For the text-containing cell, return its midpoint in (X, Y) coordinate format. 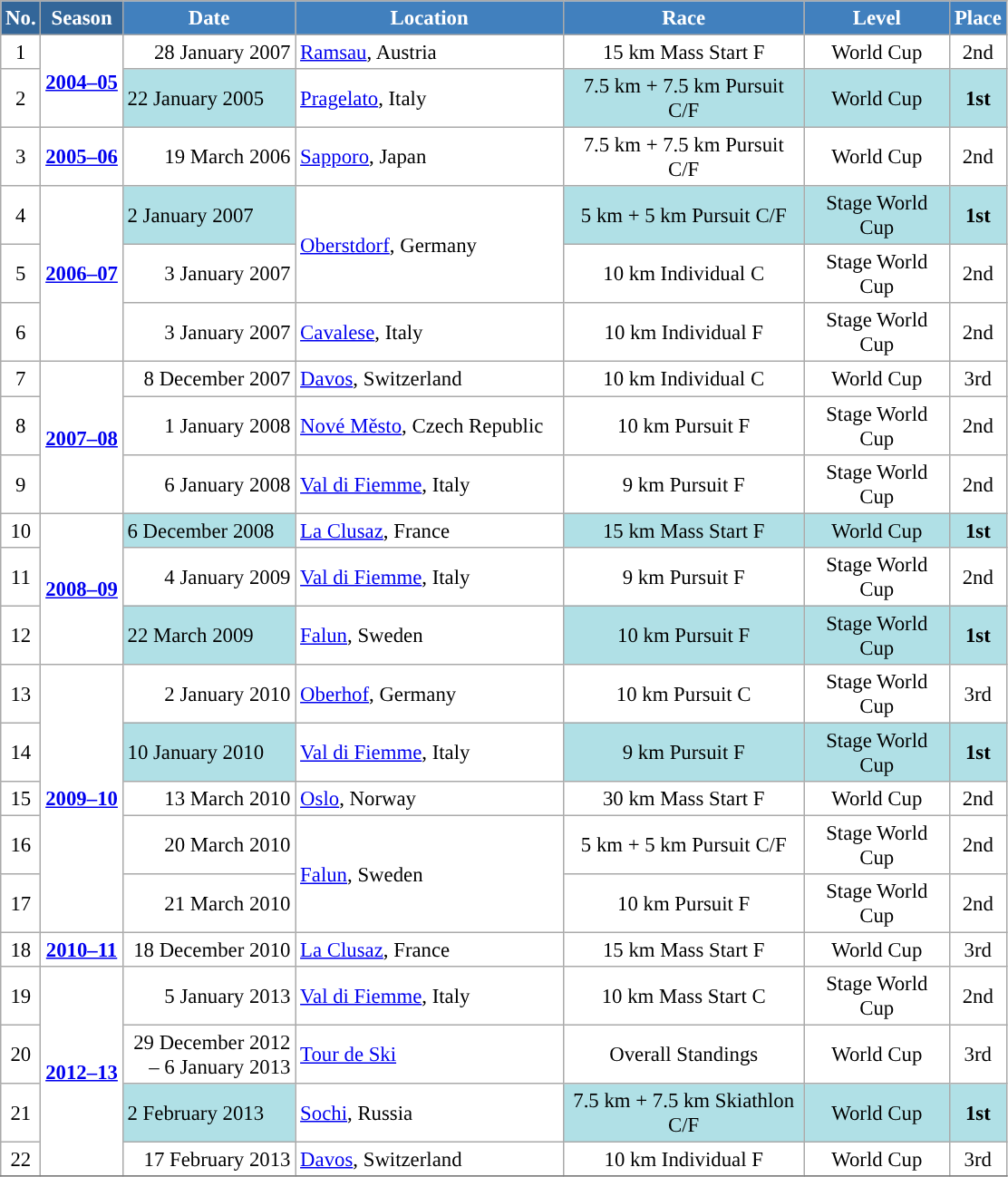
12 (21, 635)
10 (21, 530)
19 (21, 996)
30 km Mass Start F (683, 799)
2012–13 (82, 1072)
10 January 2010 (208, 753)
Oslo, Norway (430, 799)
Tour de Ski (430, 1055)
Nové Město, Czech Republic (430, 426)
Season (82, 18)
2005–06 (82, 158)
8 December 2007 (208, 379)
7 (21, 379)
6 January 2008 (208, 484)
Oberhof, Germany (430, 695)
Sochi, Russia (430, 1114)
2004–05 (82, 82)
20 (21, 1055)
7.5 km + 7.5 km Skiathlon C/F (683, 1114)
29 December 2012 – 6 January 2013 (208, 1055)
22 (21, 1160)
14 (21, 753)
Location (430, 18)
1 (21, 53)
Race (683, 18)
11 (21, 577)
Date (208, 18)
6 (21, 332)
2 (21, 98)
2008–09 (82, 589)
Pragelato, Italy (430, 98)
17 (21, 903)
18 December 2010 (208, 950)
6 December 2008 (208, 530)
2007–08 (82, 437)
4 January 2009 (208, 577)
Place (978, 18)
15 (21, 799)
18 (21, 950)
28 January 2007 (208, 53)
Ramsau, Austria (430, 53)
17 February 2013 (208, 1160)
Cavalese, Italy (430, 332)
5 January 2013 (208, 996)
13 (21, 695)
22 January 2005 (208, 98)
13 March 2010 (208, 799)
10 km Pursuit C (683, 695)
1 January 2008 (208, 426)
22 March 2009 (208, 635)
21 (21, 1114)
2010–11 (82, 950)
Level (877, 18)
2 January 2007 (208, 216)
8 (21, 426)
10 km Mass Start C (683, 996)
2 February 2013 (208, 1114)
3 (21, 158)
21 March 2010 (208, 903)
Oberstdorf, Germany (430, 245)
Sapporo, Japan (430, 158)
Overall Standings (683, 1055)
16 (21, 845)
5 (21, 274)
19 March 2006 (208, 158)
4 (21, 216)
20 March 2010 (208, 845)
9 (21, 484)
No. (21, 18)
2 January 2010 (208, 695)
2009–10 (82, 799)
2006–07 (82, 274)
